Detect which cell encompasses the target text, then output its (X, Y) center coordinate. 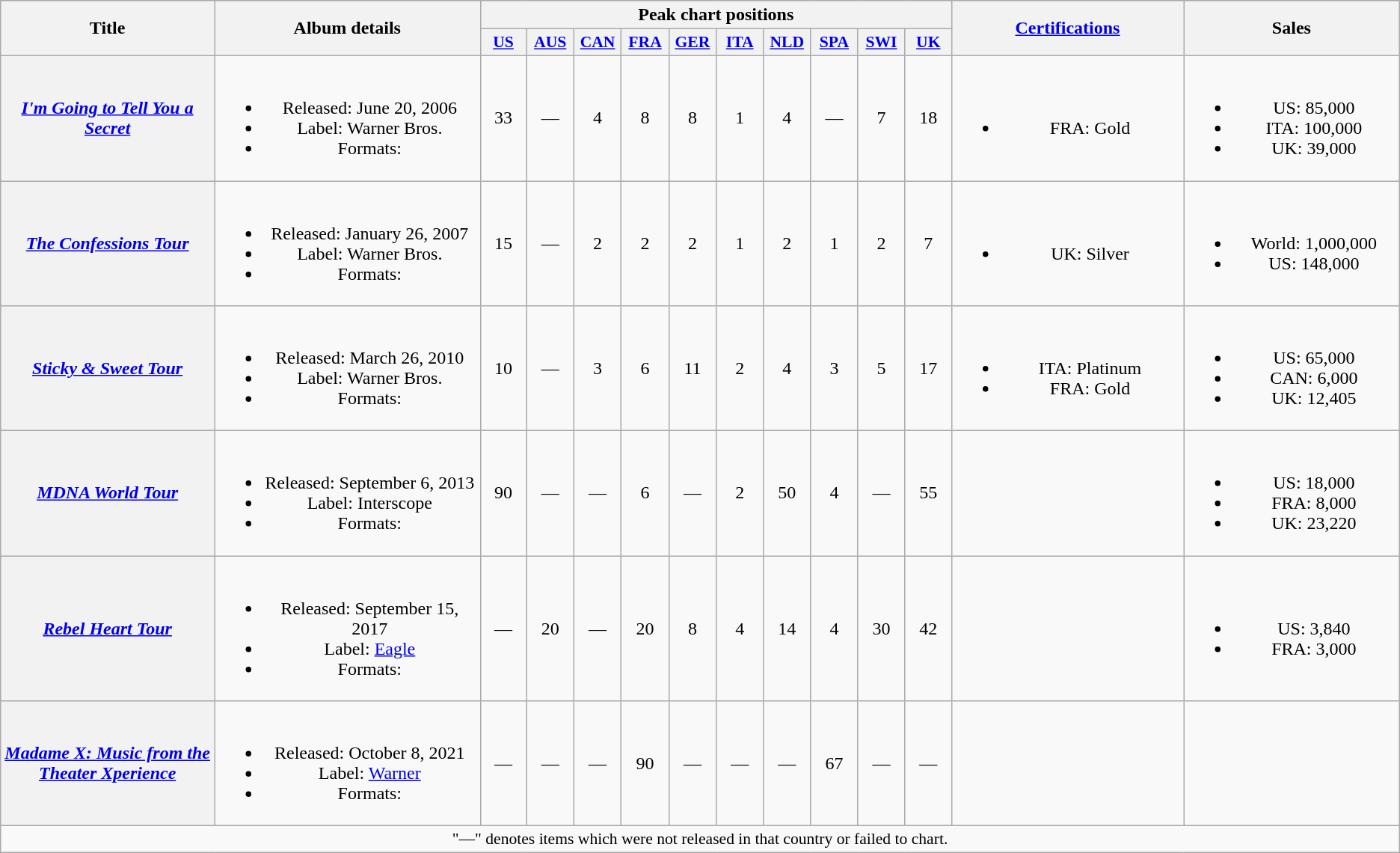
18 (928, 118)
CAN (598, 43)
Released: September 15, 2017Label: EagleFormats: (347, 629)
Released: October 8, 2021Label: WarnerFormats: (347, 763)
42 (928, 629)
Released: March 26, 2010Label: Warner Bros.Formats: (347, 368)
50 (787, 494)
10 (503, 368)
US: 65,000CAN: 6,000UK: 12,405 (1291, 368)
SWI (881, 43)
FRA: Gold (1067, 118)
US: 3,840FRA: 3,000 (1291, 629)
67 (835, 763)
Madame X: Music from the Theater Xperience (108, 763)
World: 1,000,000US: 148,000 (1291, 244)
ITA (740, 43)
Released: September 6, 2013Label: InterscopeFormats: (347, 494)
The Confessions Tour (108, 244)
US: 85,000ITA: 100,000UK: 39,000 (1291, 118)
NLD (787, 43)
I'm Going to Tell You a Secret (108, 118)
GER (693, 43)
Title (108, 28)
Certifications (1067, 28)
Released: June 20, 2006Label: Warner Bros.Formats: (347, 118)
FRA (645, 43)
SPA (835, 43)
Released: January 26, 2007Label: Warner Bros.Formats: (347, 244)
15 (503, 244)
17 (928, 368)
"—" denotes items which were not released in that country or failed to chart. (700, 840)
5 (881, 368)
Peak chart positions (716, 15)
UK (928, 43)
Sticky & Sweet Tour (108, 368)
11 (693, 368)
Rebel Heart Tour (108, 629)
AUS (550, 43)
US (503, 43)
UK: Silver (1067, 244)
Sales (1291, 28)
30 (881, 629)
US: 18,000FRA: 8,000UK: 23,220 (1291, 494)
Album details (347, 28)
14 (787, 629)
MDNA World Tour (108, 494)
55 (928, 494)
33 (503, 118)
ITA: PlatinumFRA: Gold (1067, 368)
